Identify which cell holds the provided text, then report its (X, Y) central coordinate. 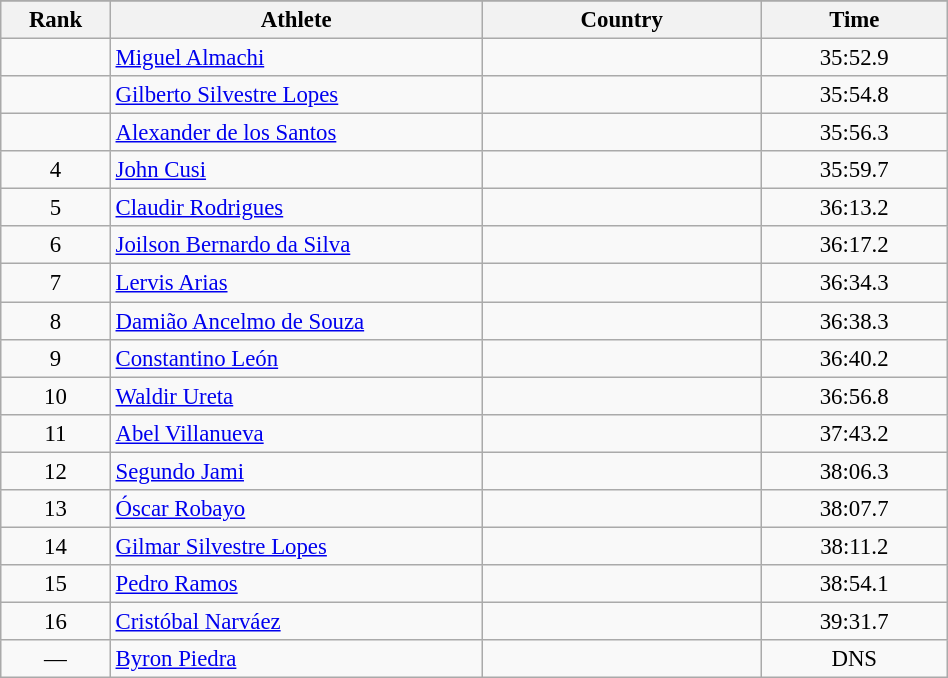
36:34.3 (854, 283)
John Cusi (296, 170)
36:13.2 (854, 208)
38:11.2 (854, 546)
35:56.3 (854, 133)
8 (56, 321)
Waldir Ureta (296, 396)
38:54.1 (854, 584)
Country (622, 20)
Joilson Bernardo da Silva (296, 245)
Miguel Almachi (296, 58)
5 (56, 208)
Time (854, 20)
39:31.7 (854, 621)
Pedro Ramos (296, 584)
7 (56, 283)
Constantino León (296, 358)
6 (56, 245)
Gilberto Silvestre Lopes (296, 95)
12 (56, 471)
16 (56, 621)
36:56.8 (854, 396)
36:17.2 (854, 245)
38:07.7 (854, 509)
Athlete (296, 20)
13 (56, 509)
Lervis Arias (296, 283)
36:40.2 (854, 358)
37:43.2 (854, 433)
Cristóbal Narváez (296, 621)
11 (56, 433)
Abel Villanueva (296, 433)
35:54.8 (854, 95)
Alexander de los Santos (296, 133)
9 (56, 358)
38:06.3 (854, 471)
Claudir Rodrigues (296, 208)
4 (56, 170)
35:52.9 (854, 58)
10 (56, 396)
14 (56, 546)
35:59.7 (854, 170)
Rank (56, 20)
Byron Piedra (296, 659)
— (56, 659)
Gilmar Silvestre Lopes (296, 546)
Damião Ancelmo de Souza (296, 321)
Segundo Jami (296, 471)
DNS (854, 659)
15 (56, 584)
Óscar Robayo (296, 509)
36:38.3 (854, 321)
